Locate the cell with the specified text and output its [X, Y] center coordinate. 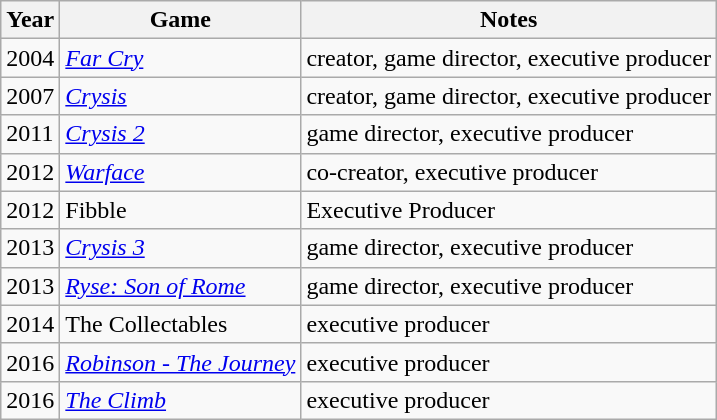
The Collectables [180, 324]
co-creator, executive producer [509, 172]
Year [30, 20]
Far Cry [180, 58]
Notes [509, 20]
The Climb [180, 400]
Robinson - The Journey [180, 362]
2007 [30, 96]
2004 [30, 58]
Crysis 2 [180, 134]
Crysis 3 [180, 248]
Game [180, 20]
2011 [30, 134]
Warface [180, 172]
2014 [30, 324]
Ryse: Son of Rome [180, 286]
Executive Producer [509, 210]
Fibble [180, 210]
Crysis [180, 96]
